Determine the [X, Y] coordinate at the center of the cell enclosing the given text.  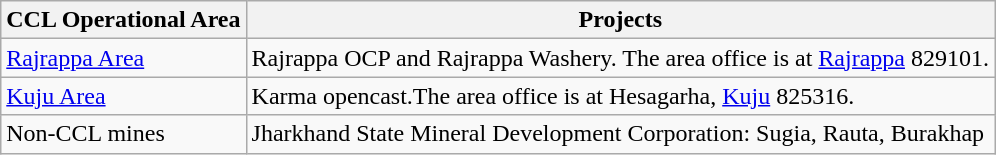
Jharkhand State Mineral Development Corporation: Sugia, Rauta, Burakhap [620, 134]
Kuju Area [124, 96]
Rajrappa Area [124, 58]
Karma opencast.The area office is at Hesagarha, Kuju 825316. [620, 96]
CCL Operational Area [124, 20]
Projects [620, 20]
Non-CCL mines [124, 134]
Rajrappa OCP and Rajrappa Washery. The area office is at Rajrappa 829101. [620, 58]
